Search for the cell housing the specified text and yield its [x, y] center coordinate. 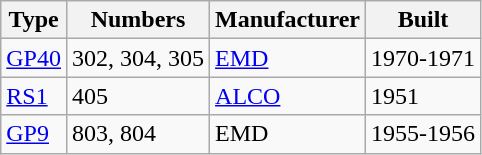
Type [34, 20]
RS1 [34, 96]
405 [138, 96]
Numbers [138, 20]
1955-1956 [422, 134]
302, 304, 305 [138, 58]
803, 804 [138, 134]
1970-1971 [422, 58]
1951 [422, 96]
GP40 [34, 58]
GP9 [34, 134]
Built [422, 20]
ALCO [288, 96]
Manufacturer [288, 20]
